For the text-containing cell, return its midpoint in [x, y] coordinate format. 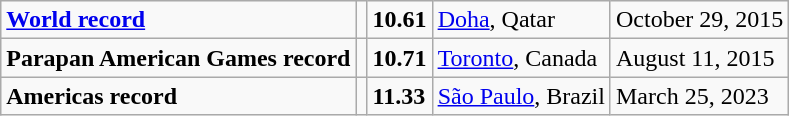
São Paulo, Brazil [521, 96]
Doha, Qatar [521, 20]
10.71 [400, 58]
Parapan American Games record [178, 58]
Americas record [178, 96]
Toronto, Canada [521, 58]
10.61 [400, 20]
August 11, 2015 [699, 58]
March 25, 2023 [699, 96]
October 29, 2015 [699, 20]
11.33 [400, 96]
World record [178, 20]
